Find where the given text appears and provide that cell's center as [X, Y] coordinate. 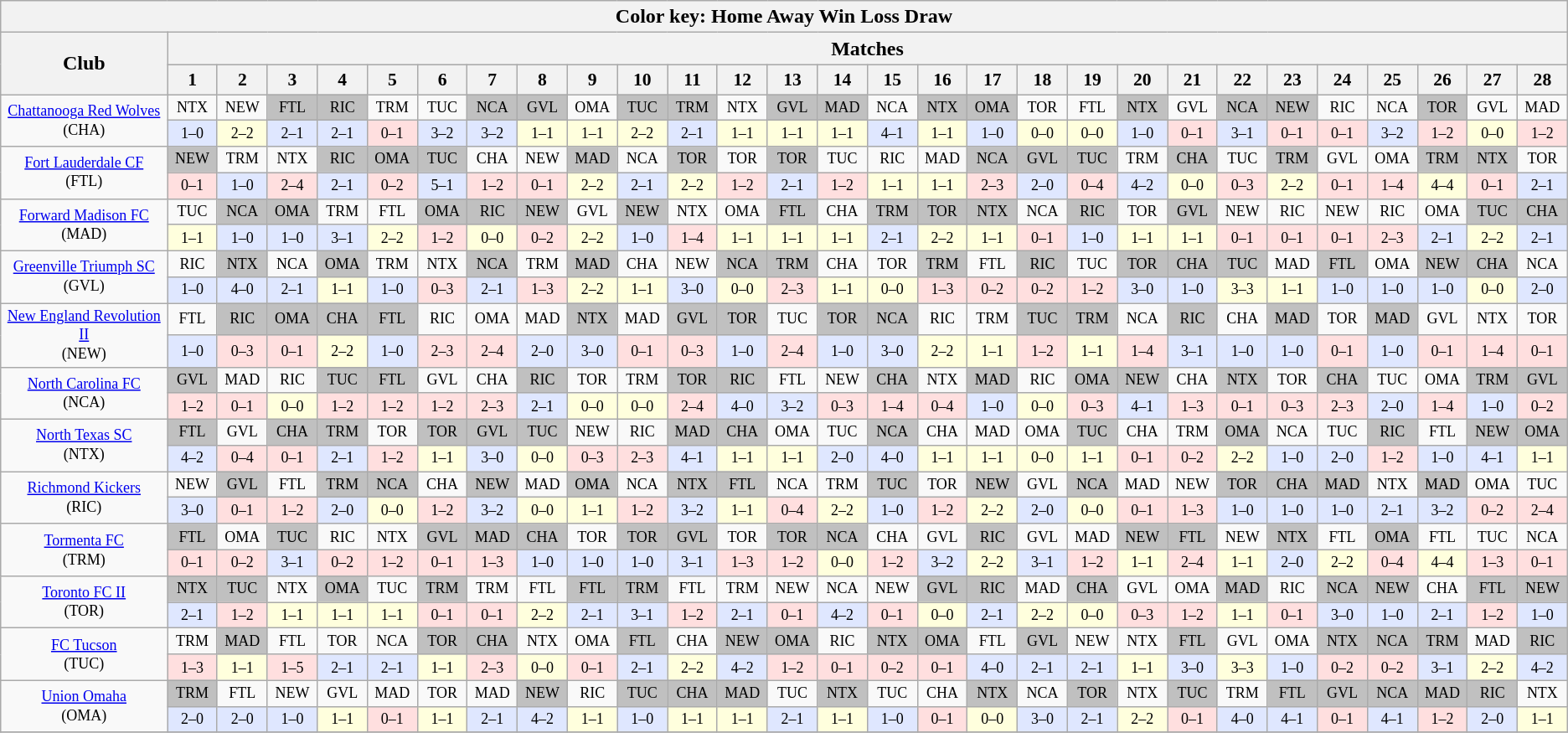
3 [292, 80]
17 [993, 80]
Greenville Triumph SC(GVL) [84, 277]
2 [242, 80]
7 [493, 80]
8 [543, 80]
Richmond Kickers(RIC) [84, 498]
21 [1193, 80]
23 [1292, 80]
13 [792, 80]
1 [193, 80]
11 [693, 80]
Color key: Home Away Win Loss Draw [784, 17]
Club [84, 64]
1–5 [292, 667]
9 [592, 80]
North Carolina FC(NCA) [84, 393]
Fort Lauderdale CF(FTL) [84, 173]
6 [442, 80]
Chattanooga Red Wolves(CHA) [84, 120]
North Texas SC(NTX) [84, 445]
12 [742, 80]
24 [1343, 80]
19 [1092, 80]
14 [843, 80]
Forward Madison FC(MAD) [84, 225]
FC Tucson(TUC) [84, 654]
27 [1493, 80]
Tormenta FC(TRM) [84, 550]
10 [642, 80]
28 [1543, 80]
22 [1242, 80]
5 [393, 80]
20 [1142, 80]
New England Revolution II(NEW) [84, 335]
Matches [868, 49]
Union Omaha(OMA) [84, 706]
5–1 [442, 186]
Toronto FC II(TOR) [84, 601]
4 [343, 80]
26 [1442, 80]
25 [1392, 80]
16 [942, 80]
15 [892, 80]
18 [1043, 80]
